Extract the [X, Y] coordinate from the center of the cell holding the provided text.  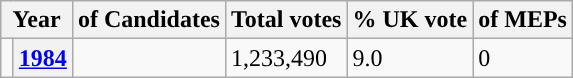
0 [523, 58]
of Candidates [148, 20]
9.0 [410, 58]
Total votes [286, 20]
% UK vote [410, 20]
1984 [42, 58]
Year [37, 20]
1,233,490 [286, 58]
of MEPs [523, 20]
